Identify which cell holds the provided text, then report its [X, Y] central coordinate. 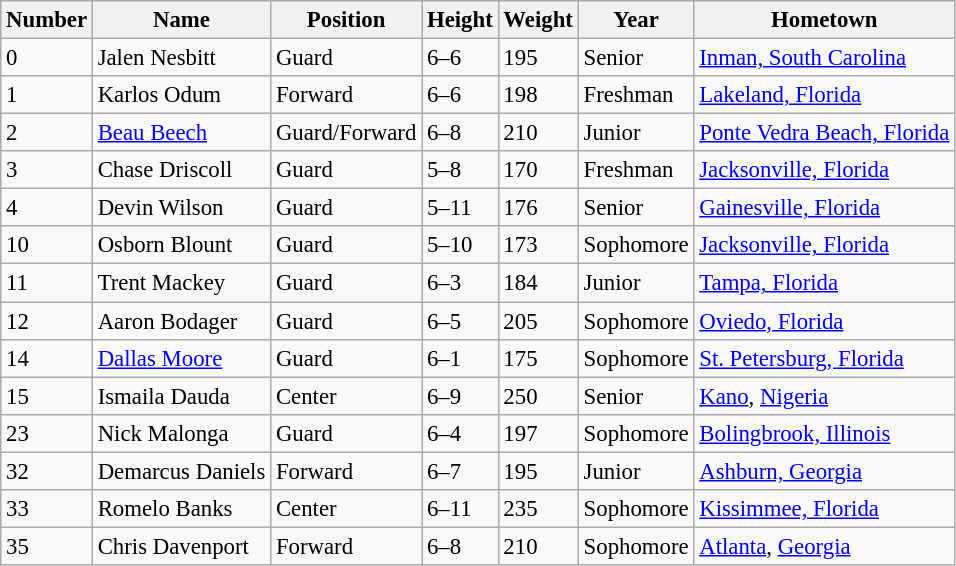
Guard/Forward [346, 133]
173 [538, 245]
205 [538, 321]
Tampa, Florida [824, 283]
3 [47, 170]
Position [346, 20]
Year [636, 20]
Karlos Odum [181, 95]
Oviedo, Florida [824, 321]
5–11 [460, 208]
197 [538, 433]
Dallas Moore [181, 358]
Nick Malonga [181, 433]
6–1 [460, 358]
6–9 [460, 396]
Ismaila Dauda [181, 396]
Lakeland, Florida [824, 95]
Atlanta, Georgia [824, 546]
6–5 [460, 321]
Inman, South Carolina [824, 58]
Devin Wilson [181, 208]
6–7 [460, 471]
Bolingbrook, Illinois [824, 433]
23 [47, 433]
Hometown [824, 20]
Chris Davenport [181, 546]
6–4 [460, 433]
5–8 [460, 170]
Beau Beech [181, 133]
6–11 [460, 509]
Osborn Blount [181, 245]
Aaron Bodager [181, 321]
4 [47, 208]
250 [538, 396]
Ashburn, Georgia [824, 471]
198 [538, 95]
Jalen Nesbitt [181, 58]
184 [538, 283]
5–10 [460, 245]
Weight [538, 20]
32 [47, 471]
6–3 [460, 283]
170 [538, 170]
Gainesville, Florida [824, 208]
11 [47, 283]
Name [181, 20]
Kano, Nigeria [824, 396]
176 [538, 208]
12 [47, 321]
1 [47, 95]
14 [47, 358]
Romelo Banks [181, 509]
Trent Mackey [181, 283]
Number [47, 20]
15 [47, 396]
Chase Driscoll [181, 170]
Kissimmee, Florida [824, 509]
175 [538, 358]
Demarcus Daniels [181, 471]
33 [47, 509]
St. Petersburg, Florida [824, 358]
10 [47, 245]
235 [538, 509]
Height [460, 20]
2 [47, 133]
Ponte Vedra Beach, Florida [824, 133]
35 [47, 546]
0 [47, 58]
